Detect which cell encompasses the target text, then output its [X, Y] center coordinate. 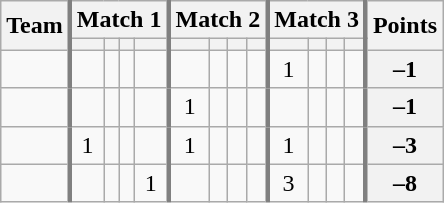
3 [288, 183]
–8 [404, 183]
–3 [404, 145]
Match 3 [316, 20]
Team [36, 26]
Match 2 [218, 20]
Points [404, 26]
Match 1 [120, 20]
